Locate the cell with the specified text and output its [x, y] center coordinate. 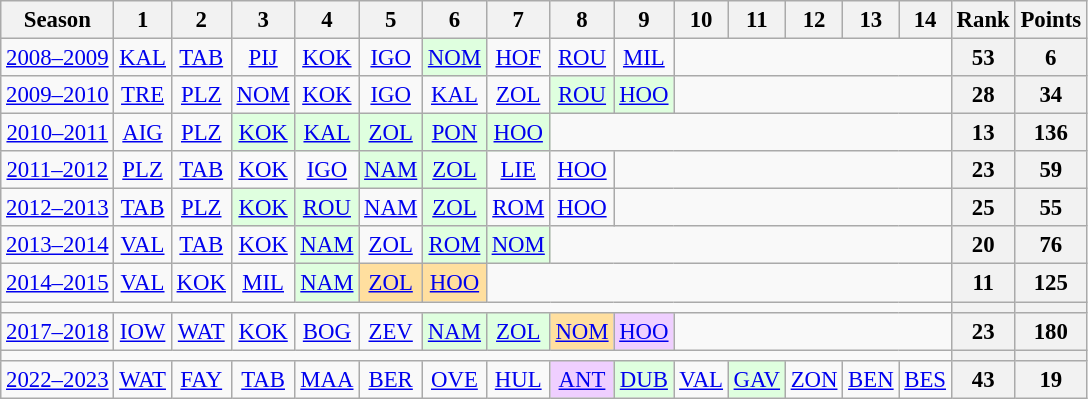
2008–2009 [58, 58]
IOW [142, 331]
59 [1050, 170]
2012–2013 [58, 208]
GAV [756, 379]
14 [925, 20]
Season [58, 20]
PIJ [263, 58]
DUB [644, 379]
1 [142, 20]
55 [1050, 208]
LIE [518, 170]
FAY [201, 379]
5 [391, 20]
2 [201, 20]
25 [983, 208]
AIG [142, 133]
BEN [871, 379]
PON [455, 133]
125 [1050, 283]
BER [391, 379]
10 [701, 20]
43 [983, 379]
4 [327, 20]
12 [814, 20]
180 [1050, 331]
28 [983, 95]
BES [925, 379]
ZEV [391, 331]
2014–2015 [58, 283]
BOG [327, 331]
ANT [582, 379]
HUL [518, 379]
34 [1050, 95]
7 [518, 20]
20 [983, 245]
8 [582, 20]
2010–2011 [58, 133]
3 [263, 20]
9 [644, 20]
2011–2012 [58, 170]
76 [1050, 245]
2013–2014 [58, 245]
19 [1050, 379]
OVE [455, 379]
ZON [814, 379]
2017–2018 [58, 331]
TRE [142, 95]
MAA [327, 379]
2022–2023 [58, 379]
53 [983, 58]
136 [1050, 133]
Points [1050, 20]
HOF [518, 58]
2009–2010 [58, 95]
Rank [983, 20]
